Detect which cell encompasses the target text, then output its [X, Y] center coordinate. 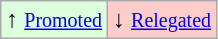
↓ Relegated [162, 20]
↑ Promoted [54, 20]
